Capture the cell that displays the provided text and extract its (x, y) central coordinate. 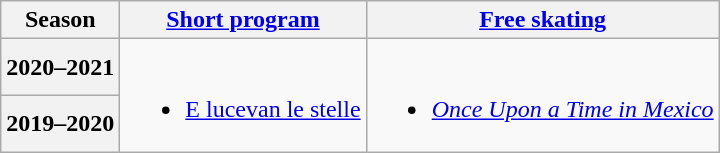
Short program (243, 20)
2019–2020 (60, 124)
Free skating (542, 20)
Season (60, 20)
Once Upon a Time in Mexico (542, 96)
E lucevan le stelle (243, 96)
2020–2021 (60, 68)
